Extract the [X, Y] coordinate from the center of the cell holding the provided text.  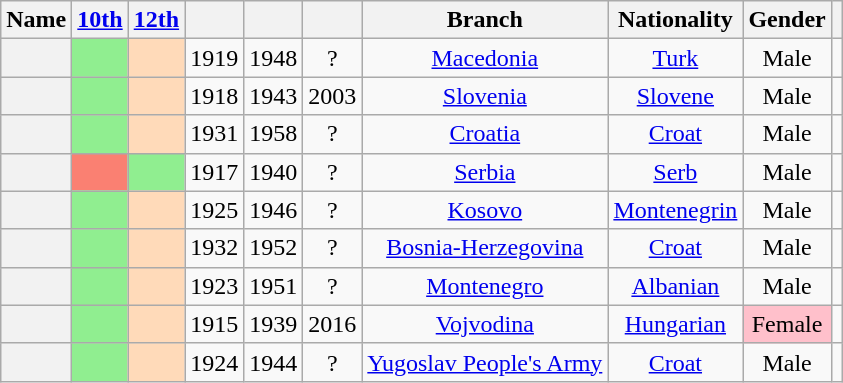
1931 [214, 134]
Hungarian [676, 324]
1917 [214, 172]
1951 [274, 286]
1924 [214, 362]
1918 [214, 96]
1932 [214, 248]
Yugoslav People's Army [485, 362]
Branch [485, 20]
1923 [214, 286]
Female [787, 324]
Montenegrin [676, 210]
1948 [274, 58]
Bosnia-Herzegovina [485, 248]
Name [36, 20]
Slovene [676, 96]
1939 [274, 324]
Croatia [485, 134]
Vojvodina [485, 324]
1952 [274, 248]
Turk [676, 58]
Nationality [676, 20]
2003 [332, 96]
1940 [274, 172]
2016 [332, 324]
1944 [274, 362]
Serbia [485, 172]
12th [156, 20]
1925 [214, 210]
1915 [214, 324]
Kosovo [485, 210]
Serb [676, 172]
Montenegro [485, 286]
1943 [274, 96]
1958 [274, 134]
Slovenia [485, 96]
Albanian [676, 286]
Gender [787, 20]
1946 [274, 210]
10th [100, 20]
Macedonia [485, 58]
1919 [214, 58]
